Scan for the cell matching the given text and deliver its [x, y] coordinate at center. 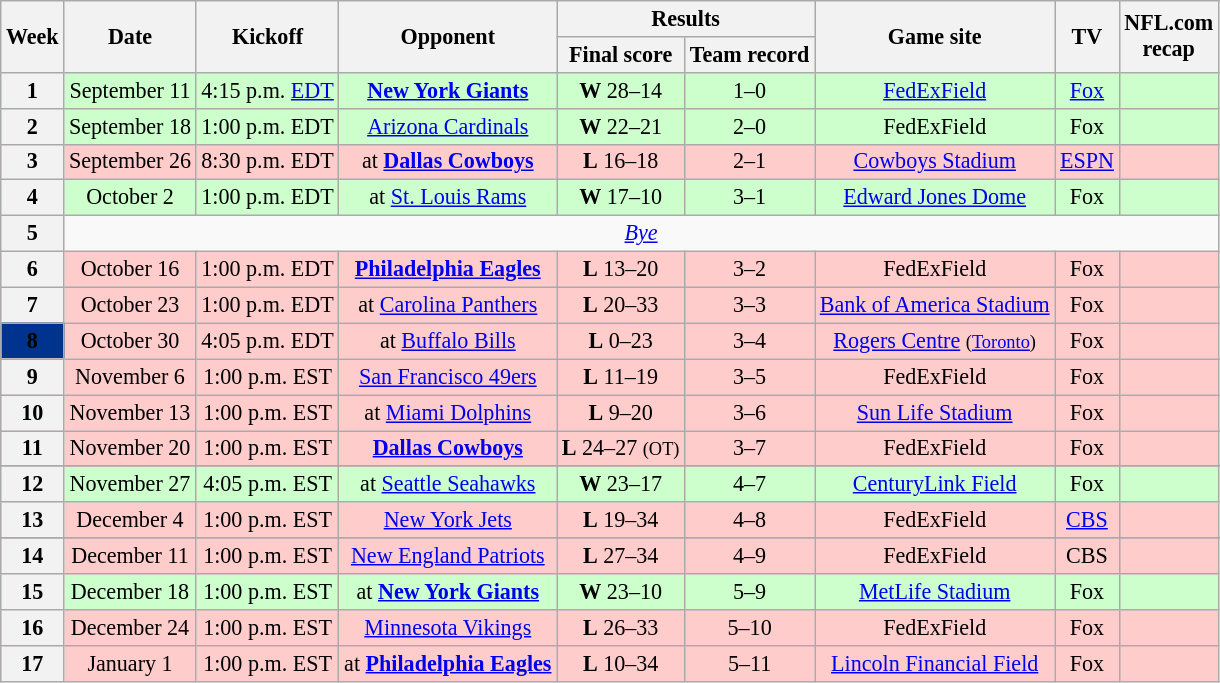
4–9 [750, 556]
October 23 [130, 305]
NFL.comrecap [1168, 36]
3 [32, 162]
1–0 [750, 90]
at St. Louis Rams [448, 198]
November 13 [130, 412]
December 18 [130, 591]
New England Patriots [448, 556]
Sun Life Stadium [935, 412]
Opponent [448, 36]
TV [1087, 36]
3–1 [750, 198]
2–0 [750, 126]
San Francisco 49ers [448, 377]
14 [32, 556]
October 16 [130, 269]
New York Jets [448, 520]
at New York Giants [448, 591]
at Dallas Cowboys [448, 162]
at Buffalo Bills [448, 341]
W 22–21 [621, 126]
Edward Jones Dome [935, 198]
4–7 [750, 484]
3–4 [750, 341]
5–11 [750, 663]
Rogers Centre (Toronto) [935, 341]
6 [32, 269]
October 30 [130, 341]
3–2 [750, 269]
September 26 [130, 162]
4:05 p.m. EDT [268, 341]
W 23–17 [621, 484]
L 16–18 [621, 162]
12 [32, 484]
7 [32, 305]
16 [32, 627]
2 [32, 126]
3–3 [750, 305]
L 11–19 [621, 377]
10 [32, 412]
at Carolina Panthers [448, 305]
3–6 [750, 412]
December 4 [130, 520]
at Miami Dolphins [448, 412]
L 10–34 [621, 663]
Dallas Cowboys [448, 448]
Final score [621, 54]
9 [32, 377]
5–9 [750, 591]
Results [686, 18]
W 17–10 [621, 198]
Date [130, 36]
ESPN [1087, 162]
December 11 [130, 556]
4–8 [750, 520]
13 [32, 520]
Game site [935, 36]
January 1 [130, 663]
4 [32, 198]
Cowboys Stadium [935, 162]
November 27 [130, 484]
11 [32, 448]
2–1 [750, 162]
8:30 p.m. EDT [268, 162]
New York Giants [448, 90]
at Seattle Seahawks [448, 484]
L 9–20 [621, 412]
December 24 [130, 627]
September 11 [130, 90]
Arizona Cardinals [448, 126]
5 [32, 233]
3–5 [750, 377]
September 18 [130, 126]
8 [32, 341]
Bye [642, 233]
L 27–34 [621, 556]
November 20 [130, 448]
L 13–20 [621, 269]
L 19–34 [621, 520]
Lincoln Financial Field [935, 663]
November 6 [130, 377]
Kickoff [268, 36]
W 28–14 [621, 90]
1 [32, 90]
October 2 [130, 198]
Week [32, 36]
CenturyLink Field [935, 484]
3–7 [750, 448]
at Philadelphia Eagles [448, 663]
Team record [750, 54]
W 23–10 [621, 591]
Philadelphia Eagles [448, 269]
17 [32, 663]
Minnesota Vikings [448, 627]
4:15 p.m. EDT [268, 90]
5–10 [750, 627]
L 0–23 [621, 341]
L 20–33 [621, 305]
MetLife Stadium [935, 591]
15 [32, 591]
L 24–27 (OT) [621, 448]
L 26–33 [621, 627]
4:05 p.m. EST [268, 484]
Bank of America Stadium [935, 305]
